Output the (X, Y) coordinate of the center of the cell containing the given text.  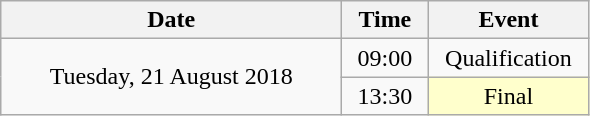
Qualification (508, 58)
09:00 (385, 58)
Time (385, 20)
Event (508, 20)
Tuesday, 21 August 2018 (172, 77)
13:30 (385, 96)
Final (508, 96)
Date (172, 20)
